For the text-containing cell, return its midpoint in [x, y] coordinate format. 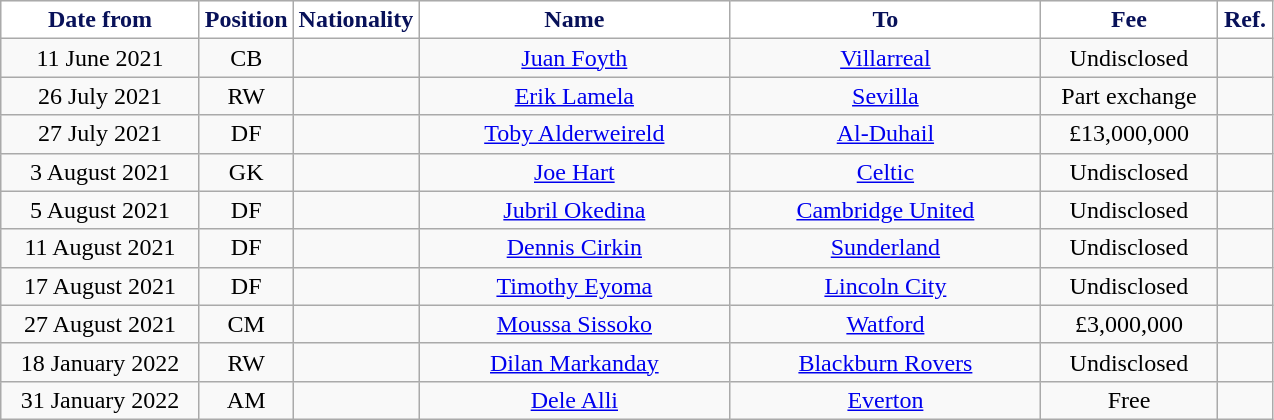
£13,000,000 [1129, 134]
17 August 2021 [100, 286]
27 July 2021 [100, 134]
11 August 2021 [100, 248]
11 June 2021 [100, 58]
Part exchange [1129, 96]
Al-Duhail [886, 134]
Sunderland [886, 248]
Cambridge United [886, 210]
Erik Lamela [574, 96]
Nationality [356, 20]
Blackburn Rovers [886, 362]
Lincoln City [886, 286]
Dennis Cirkin [574, 248]
Everton [886, 400]
3 August 2021 [100, 172]
To [886, 20]
Position [246, 20]
Villarreal [886, 58]
GK [246, 172]
Moussa Sissoko [574, 324]
Juan Foyth [574, 58]
27 August 2021 [100, 324]
Name [574, 20]
18 January 2022 [100, 362]
Joe Hart [574, 172]
26 July 2021 [100, 96]
Dele Alli [574, 400]
Toby Alderweireld [574, 134]
Watford [886, 324]
Celtic [886, 172]
Dilan Markanday [574, 362]
Fee [1129, 20]
31 January 2022 [100, 400]
Ref. [1245, 20]
5 August 2021 [100, 210]
Timothy Eyoma [574, 286]
Free [1129, 400]
Jubril Okedina [574, 210]
Date from [100, 20]
CB [246, 58]
AM [246, 400]
CM [246, 324]
£3,000,000 [1129, 324]
Sevilla [886, 96]
